Locate the cell with the specified text and output its (X, Y) center coordinate. 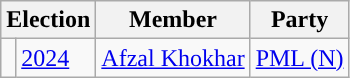
Member (173, 20)
Afzal Khokhar (173, 58)
Election (48, 20)
PML (N) (300, 58)
2024 (56, 58)
Party (300, 20)
